Extract the [x, y] coordinate from the center of the cell holding the provided text.  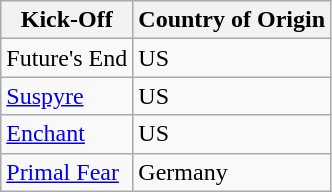
Germany [232, 172]
Primal Fear [67, 172]
Enchant [67, 134]
Suspyre [67, 96]
Kick-Off [67, 20]
Future's End [67, 58]
Country of Origin [232, 20]
